Search for the cell housing the specified text and yield its [x, y] center coordinate. 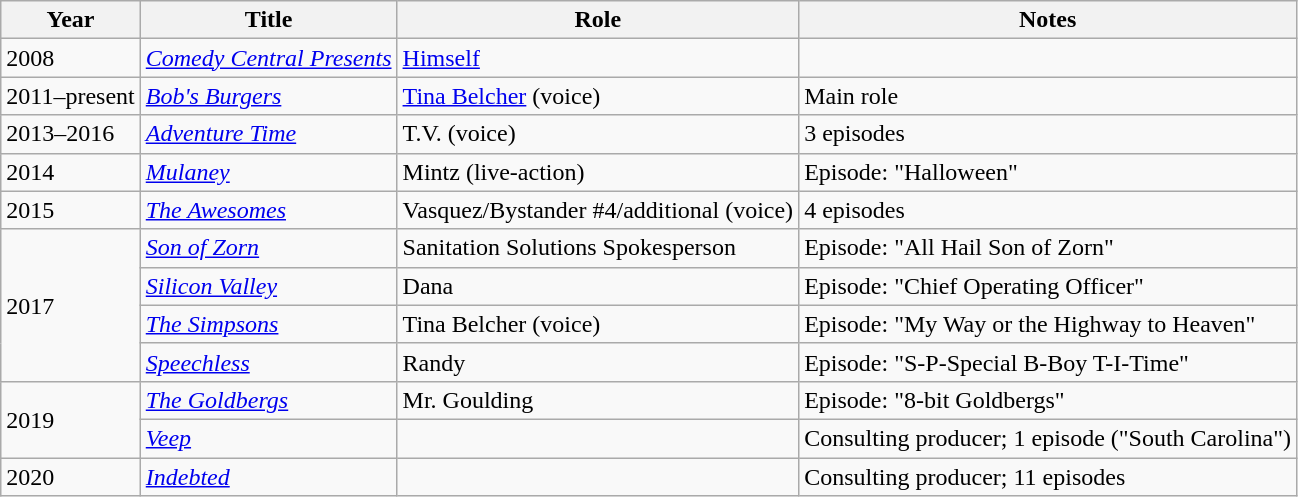
Main role [1048, 96]
Sanitation Solutions Spokesperson [598, 248]
2008 [70, 58]
Episode: "8-bit Goldbergs" [1048, 400]
Himself [598, 58]
The Simpsons [268, 324]
Randy [598, 362]
Veep [268, 438]
2019 [70, 419]
Notes [1048, 20]
Role [598, 20]
Consulting producer; 1 episode ("South Carolina") [1048, 438]
T.V. (voice) [598, 134]
Indebted [268, 477]
Vasquez/Bystander #4/additional (voice) [598, 210]
The Awesomes [268, 210]
Dana [598, 286]
Comedy Central Presents [268, 58]
2015 [70, 210]
2017 [70, 305]
2013–2016 [70, 134]
Episode: "Halloween" [1048, 172]
2014 [70, 172]
Silicon Valley [268, 286]
Mulaney [268, 172]
Title [268, 20]
Bob's Burgers [268, 96]
Consulting producer; 11 episodes [1048, 477]
4 episodes [1048, 210]
Episode: "All Hail Son of Zorn" [1048, 248]
Episode: "Chief Operating Officer" [1048, 286]
Speechless [268, 362]
Episode: "S-P-Special B-Boy T-I-Time" [1048, 362]
Adventure Time [268, 134]
2020 [70, 477]
Year [70, 20]
Mintz (live-action) [598, 172]
2011–present [70, 96]
Son of Zorn [268, 248]
The Goldbergs [268, 400]
Episode: "My Way or the Highway to Heaven" [1048, 324]
3 episodes [1048, 134]
Mr. Goulding [598, 400]
